Detect which cell encompasses the target text, then output its [x, y] center coordinate. 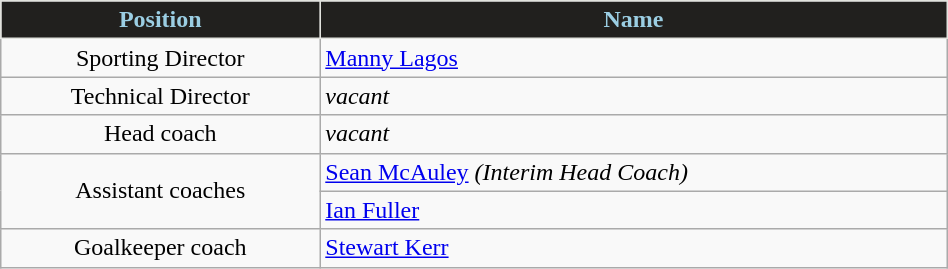
Position [160, 20]
Technical Director [160, 96]
Head coach [160, 134]
Sean McAuley (Interim Head Coach) [634, 172]
Stewart Kerr [634, 248]
Goalkeeper coach [160, 248]
Name [634, 20]
Sporting Director [160, 58]
Manny Lagos [634, 58]
Assistant coaches [160, 191]
Ian Fuller [634, 210]
